Capture the cell that displays the provided text and extract its (X, Y) central coordinate. 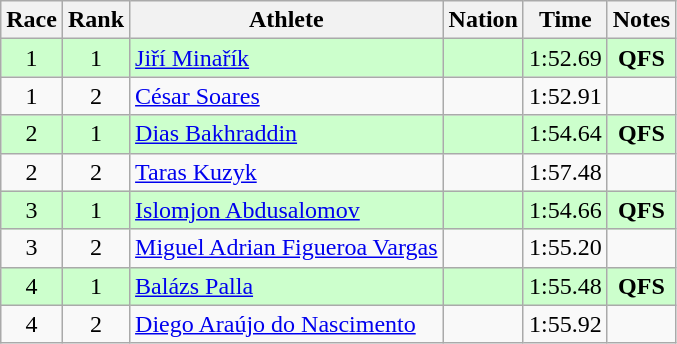
1:55.20 (565, 248)
Diego Araújo do Nascimento (286, 324)
Jiří Minařík (286, 58)
Rank (96, 20)
Athlete (286, 20)
1:55.92 (565, 324)
1:55.48 (565, 286)
Nation (483, 20)
Race (32, 20)
1:54.64 (565, 134)
Notes (641, 20)
Taras Kuzyk (286, 172)
Time (565, 20)
1:52.91 (565, 96)
Dias Bakhraddin (286, 134)
Miguel Adrian Figueroa Vargas (286, 248)
1:54.66 (565, 210)
1:52.69 (565, 58)
1:57.48 (565, 172)
César Soares (286, 96)
Islomjon Abdusalomov (286, 210)
Balázs Palla (286, 286)
